Determine the (x, y) coordinate at the center of the cell enclosing the given text.  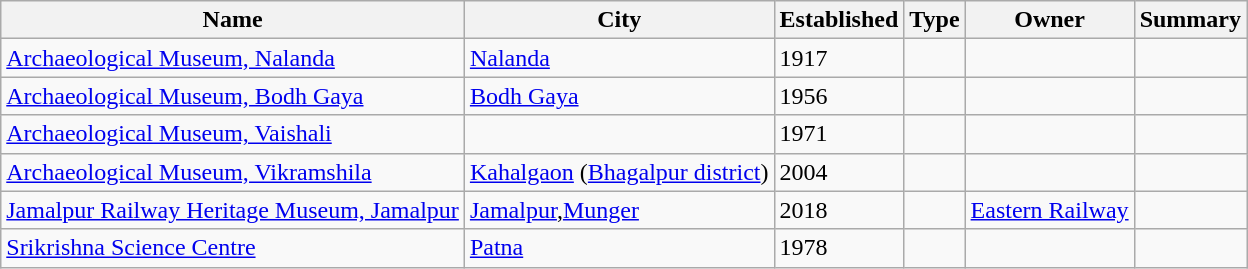
Owner (1050, 20)
Eastern Railway (1050, 210)
Bodh Gaya (619, 96)
Type (934, 20)
Jamalpur Railway Heritage Museum, Jamalpur (233, 210)
Archaeological Museum, Bodh Gaya (233, 96)
Jamalpur,Munger (619, 210)
Archaeological Museum, Nalanda (233, 58)
Archaeological Museum, Vaishali (233, 134)
Archaeological Museum, Vikramshila (233, 172)
1917 (839, 58)
1956 (839, 96)
Srikrishna Science Centre (233, 248)
Kahalgaon (Bhagalpur district) (619, 172)
1978 (839, 248)
Summary (1190, 20)
2018 (839, 210)
Patna (619, 248)
Established (839, 20)
Nalanda (619, 58)
Name (233, 20)
City (619, 20)
2004 (839, 172)
1971 (839, 134)
